Output the (x, y) coordinate of the center of the cell containing the given text.  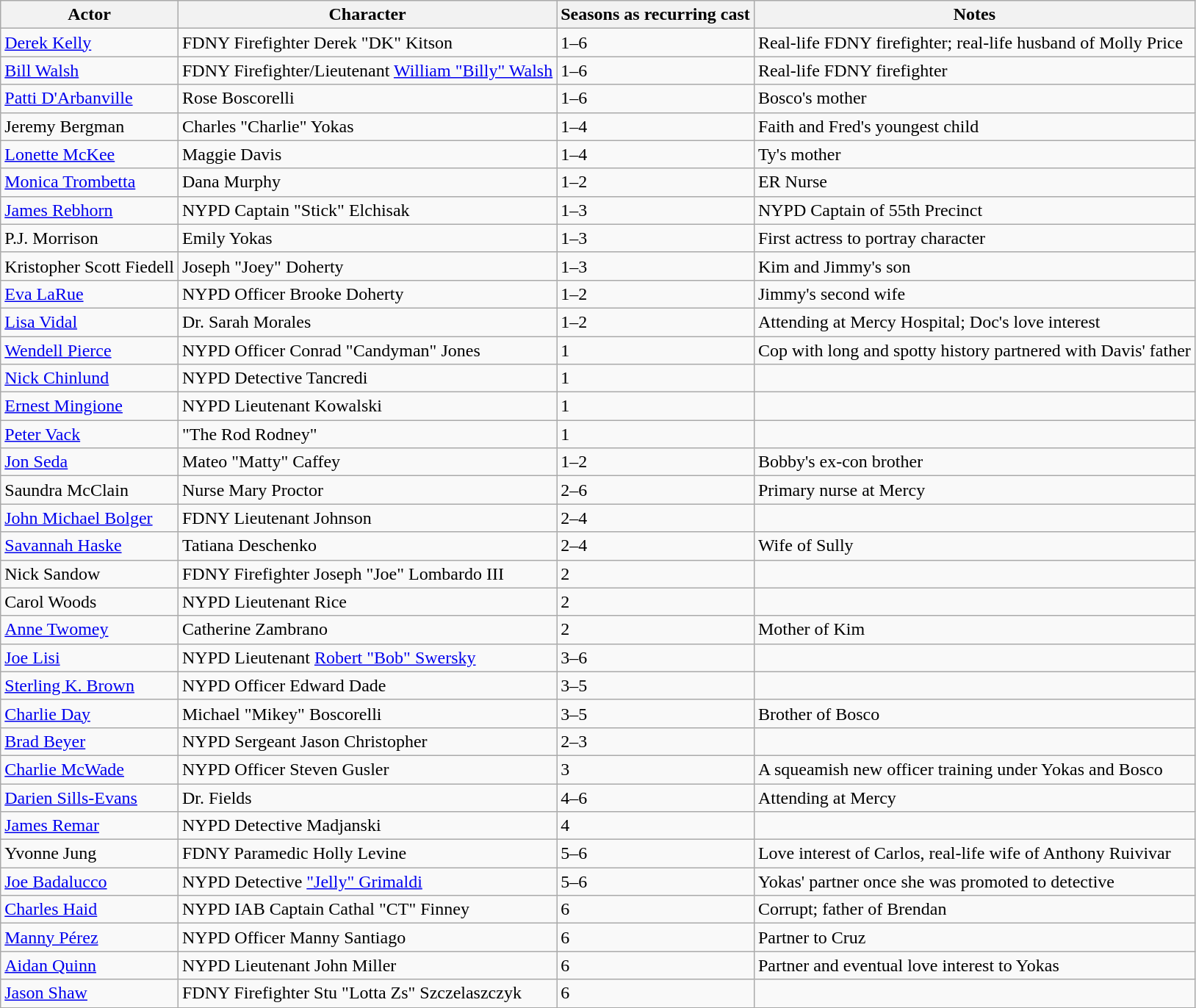
Lonette McKee (90, 154)
Yokas' partner once she was promoted to detective (974, 882)
Attending at Mercy Hospital; Doc's love interest (974, 322)
Attending at Mercy (974, 797)
NYPD Captain "Stick" Elchisak (367, 210)
Jeremy Bergman (90, 126)
Character (367, 15)
James Remar (90, 826)
Derek Kelly (90, 43)
Corrupt; father of Brendan (974, 910)
Sterling K. Brown (90, 685)
Notes (974, 15)
ER Nurse (974, 182)
Partner to Cruz (974, 937)
NYPD Officer Steven Gusler (367, 769)
Patti D'Arbanville (90, 98)
Michael "Mikey" Boscorelli (367, 713)
Kristopher Scott Fiedell (90, 266)
Saundra McClain (90, 490)
Aidan Quinn (90, 965)
NYPD Lieutenant John Miller (367, 965)
Mateo "Matty" Caffey (367, 462)
Nurse Mary Proctor (367, 490)
FDNY Paramedic Holly Levine (367, 854)
Maggie Davis (367, 154)
First actress to portray character (974, 238)
Charles "Charlie" Yokas (367, 126)
NYPD Officer Manny Santiago (367, 937)
NYPD Lieutenant Kowalski (367, 406)
Charles Haid (90, 910)
NYPD Detective "Jelly" Grimaldi (367, 882)
4 (655, 826)
Brother of Bosco (974, 713)
NYPD Lieutenant Rice (367, 602)
Dr. Sarah Morales (367, 322)
John Michael Bolger (90, 518)
NYPD Lieutenant Robert "Bob" Swersky (367, 658)
Kim and Jimmy's son (974, 266)
Rose Boscorelli (367, 98)
NYPD Officer Conrad "Candyman" Jones (367, 350)
Bosco's mother (974, 98)
Savannah Haske (90, 546)
Lisa Vidal (90, 322)
4–6 (655, 797)
P.J. Morrison (90, 238)
Joe Badalucco (90, 882)
FDNY Firefighter Derek "DK" Kitson (367, 43)
NYPD Sergeant Jason Christopher (367, 741)
Jason Shaw (90, 993)
Brad Beyer (90, 741)
Darien Sills-Evans (90, 797)
3–6 (655, 658)
2–6 (655, 490)
Dana Murphy (367, 182)
Cop with long and spotty history partnered with Davis' father (974, 350)
Actor (90, 15)
Primary nurse at Mercy (974, 490)
3 (655, 769)
A squeamish new officer training under Yokas and Bosco (974, 769)
FDNY Firefighter/Lieutenant William "Billy" Walsh (367, 71)
NYPD Officer Brooke Doherty (367, 294)
Bobby's ex-con brother (974, 462)
Dr. Fields (367, 797)
Wife of Sully (974, 546)
NYPD Detective Tancredi (367, 378)
Catherine Zambrano (367, 630)
2–3 (655, 741)
Anne Twomey (90, 630)
Charlie McWade (90, 769)
Peter Vack (90, 434)
James Rebhorn (90, 210)
Wendell Pierce (90, 350)
"The Rod Rodney" (367, 434)
Mother of Kim (974, 630)
Jon Seda (90, 462)
Ty's mother (974, 154)
Monica Trombetta (90, 182)
Joe Lisi (90, 658)
Tatiana Deschenko (367, 546)
FDNY Firefighter Joseph "Joe" Lombardo III (367, 574)
Charlie Day (90, 713)
FDNY Lieutenant Johnson (367, 518)
Nick Chinlund (90, 378)
Ernest Mingione (90, 406)
NYPD IAB Captain Cathal "CT" Finney (367, 910)
NYPD Detective Madjanski (367, 826)
Manny Pérez (90, 937)
Real-life FDNY firefighter (974, 71)
NYPD Officer Edward Dade (367, 685)
Joseph "Joey" Doherty (367, 266)
Yvonne Jung (90, 854)
Bill Walsh (90, 71)
Love interest of Carlos, real-life wife of Anthony Ruivivar (974, 854)
Seasons as recurring cast (655, 15)
Eva LaRue (90, 294)
Carol Woods (90, 602)
NYPD Captain of 55th Precinct (974, 210)
Partner and eventual love interest to Yokas (974, 965)
Emily Yokas (367, 238)
Faith and Fred's youngest child (974, 126)
FDNY Firefighter Stu "Lotta Zs" Szczelaszczyk (367, 993)
Real-life FDNY firefighter; real-life husband of Molly Price (974, 43)
Jimmy's second wife (974, 294)
Nick Sandow (90, 574)
